Find where the given text appears and provide that cell's center as [X, Y] coordinate. 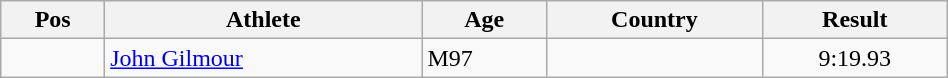
M97 [484, 58]
John Gilmour [264, 58]
9:19.93 [854, 58]
Pos [53, 20]
Athlete [264, 20]
Age [484, 20]
Result [854, 20]
Country [655, 20]
